Capture the cell that displays the provided text and extract its [X, Y] central coordinate. 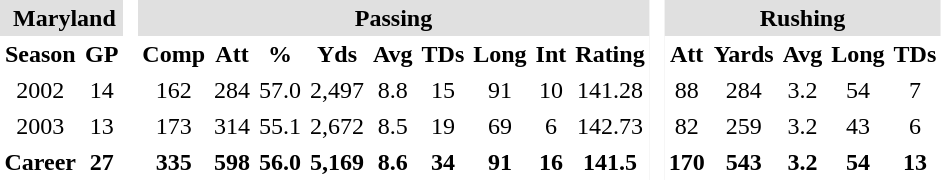
34 [443, 162]
15 [443, 90]
88 [686, 90]
55.1 [280, 126]
8.6 [394, 162]
Yds [338, 54]
Int [551, 54]
335 [174, 162]
43 [858, 126]
10 [551, 90]
8.8 [394, 90]
2002 [40, 90]
141.28 [610, 90]
598 [232, 162]
Passing [394, 18]
56.0 [280, 162]
Career [40, 162]
2,672 [338, 126]
5,169 [338, 162]
142.73 [610, 126]
GP [102, 54]
14 [102, 90]
7 [915, 90]
Yards [744, 54]
Comp [174, 54]
314 [232, 126]
162 [174, 90]
141.5 [610, 162]
259 [744, 126]
173 [174, 126]
Rating [610, 54]
170 [686, 162]
543 [744, 162]
Maryland [62, 18]
19 [443, 126]
Rushing [802, 18]
27 [102, 162]
2003 [40, 126]
57.0 [280, 90]
% [280, 54]
69 [500, 126]
16 [551, 162]
Season [40, 54]
82 [686, 126]
8.5 [394, 126]
2,497 [338, 90]
